Search for the cell housing the specified text and yield its (x, y) center coordinate. 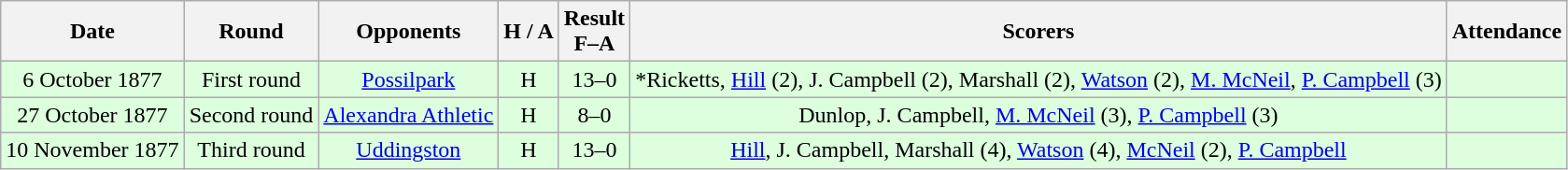
Scorers (1038, 32)
H / A (529, 32)
Uddingston (409, 150)
27 October 1877 (92, 115)
6 October 1877 (92, 79)
*Ricketts, Hill (2), J. Campbell (2), Marshall (2), Watson (2), M. McNeil, P. Campbell (3) (1038, 79)
First round (251, 79)
Date (92, 32)
Hill, J. Campbell, Marshall (4), Watson (4), McNeil (2), P. Campbell (1038, 150)
Opponents (409, 32)
Possilpark (409, 79)
10 November 1877 (92, 150)
Round (251, 32)
Dunlop, J. Campbell, M. McNeil (3), P. Campbell (3) (1038, 115)
8–0 (594, 115)
Third round (251, 150)
Attendance (1506, 32)
ResultF–A (594, 32)
Alexandra Athletic (409, 115)
Second round (251, 115)
